Output the [X, Y] coordinate of the center of the cell containing the given text.  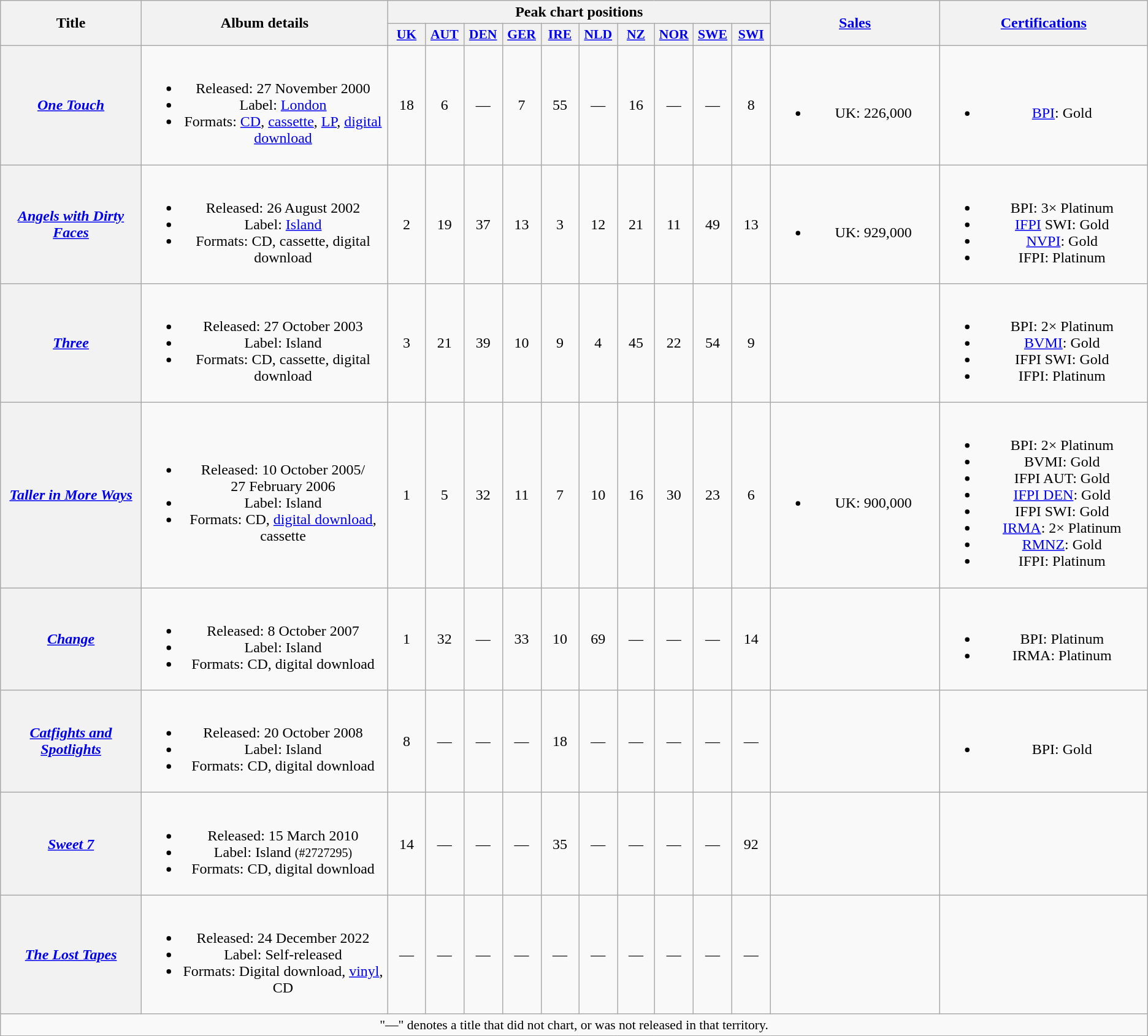
22 [673, 343]
19 [444, 224]
Certifications [1044, 23]
NOR [673, 35]
Album details [264, 23]
Released: 15 March 2010Label: Island (#2727295)Formats: CD, digital download [264, 844]
Released: 26 August 2002Label: IslandFormats: CD, cassette, digital download [264, 224]
Released: 24 December 2022Label: Self-releasedFormats: Digital download, vinyl, CD [264, 954]
Three [71, 343]
2 [407, 224]
IRE [560, 35]
Angels with Dirty Faces [71, 224]
AUT [444, 35]
49 [713, 224]
The Lost Tapes [71, 954]
BPI: PlatinumIRMA: Platinum [1044, 639]
39 [483, 343]
BPI: 2× PlatinumBVMI: GoldIFPI SWI: GoldIFPI: Platinum [1044, 343]
33 [521, 639]
Released: 20 October 2008Label: IslandFormats: CD, digital download [264, 742]
Sweet 7 [71, 844]
55 [560, 105]
45 [636, 343]
UK: 929,000 [855, 224]
SWI [751, 35]
69 [599, 639]
30 [673, 495]
UK: 900,000 [855, 495]
23 [713, 495]
92 [751, 844]
Change [71, 639]
Taller in More Ways [71, 495]
37 [483, 224]
Released: 10 October 2005/27 February 2006 Label: IslandFormats: CD, digital download, cassette [264, 495]
SWE [713, 35]
Title [71, 23]
One Touch [71, 105]
"—" denotes a title that did not chart, or was not released in that territory. [574, 1025]
BPI: 3× PlatinumIFPI SWI: GoldNVPI: GoldIFPI: Platinum [1044, 224]
BPI: 2× PlatinumBVMI: GoldIFPI AUT: GoldIFPI DEN: GoldIFPI SWI: GoldIRMA: 2× PlatinumRMNZ: GoldIFPI: Platinum [1044, 495]
54 [713, 343]
4 [599, 343]
Peak chart positions [579, 12]
Released: 27 October 2003Label: IslandFormats: CD, cassette, digital download [264, 343]
35 [560, 844]
Released: 27 November 2000Label: LondonFormats: CD, cassette, LP, digital download [264, 105]
UK: 226,000 [855, 105]
Catfights and Spotlights [71, 742]
Sales [855, 23]
GER [521, 35]
DEN [483, 35]
Released: 8 October 2007Label: IslandFormats: CD, digital download [264, 639]
5 [444, 495]
NLD [599, 35]
NZ [636, 35]
UK [407, 35]
12 [599, 224]
